Scan for the cell matching the given text and deliver its [X, Y] coordinate at center. 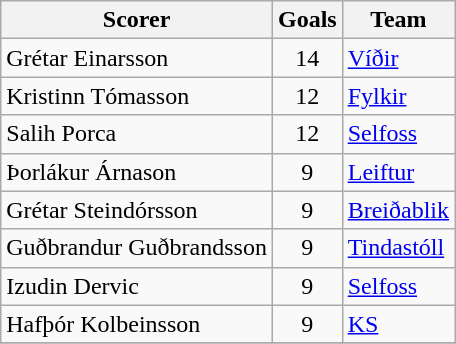
Salih Porca [137, 134]
Guðbrandur Guðbrandsson [137, 248]
Þorlákur Árnason [137, 172]
Víðir [398, 58]
Goals [307, 20]
Leiftur [398, 172]
KS [398, 324]
Tindastóll [398, 248]
Scorer [137, 20]
Team [398, 20]
Breiðablik [398, 210]
Grétar Einarsson [137, 58]
Hafþór Kolbeinsson [137, 324]
14 [307, 58]
Grétar Steindórsson [137, 210]
Izudin Dervic [137, 286]
Fylkir [398, 96]
Kristinn Tómasson [137, 96]
